Find where the given text appears and provide that cell's center as [X, Y] coordinate. 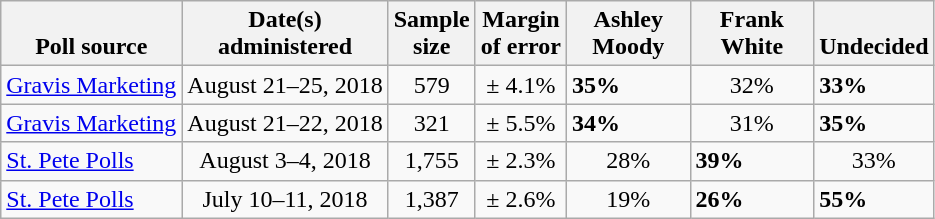
August 21–22, 2018 [285, 123]
± 2.6% [520, 199]
1,387 [432, 199]
26% [752, 199]
55% [874, 199]
FrankWhite [752, 34]
August 3–4, 2018 [285, 161]
321 [432, 123]
August 21–25, 2018 [285, 85]
July 10–11, 2018 [285, 199]
± 5.5% [520, 123]
AshleyMoody [629, 34]
34% [629, 123]
± 4.1% [520, 85]
Date(s)administered [285, 34]
± 2.3% [520, 161]
19% [629, 199]
32% [752, 85]
579 [432, 85]
1,755 [432, 161]
28% [629, 161]
Marginof error [520, 34]
31% [752, 123]
Samplesize [432, 34]
Undecided [874, 34]
Poll source [92, 34]
39% [752, 161]
